Extract the [x, y] coordinate from the center of the cell holding the provided text.  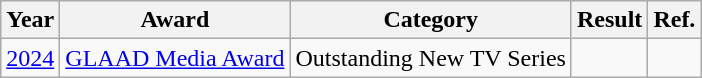
Year [30, 20]
Outstanding New TV Series [430, 58]
Award [175, 20]
Category [430, 20]
Ref. [674, 20]
2024 [30, 58]
GLAAD Media Award [175, 58]
Result [609, 20]
